Find where the given text appears and provide that cell's center as (X, Y) coordinate. 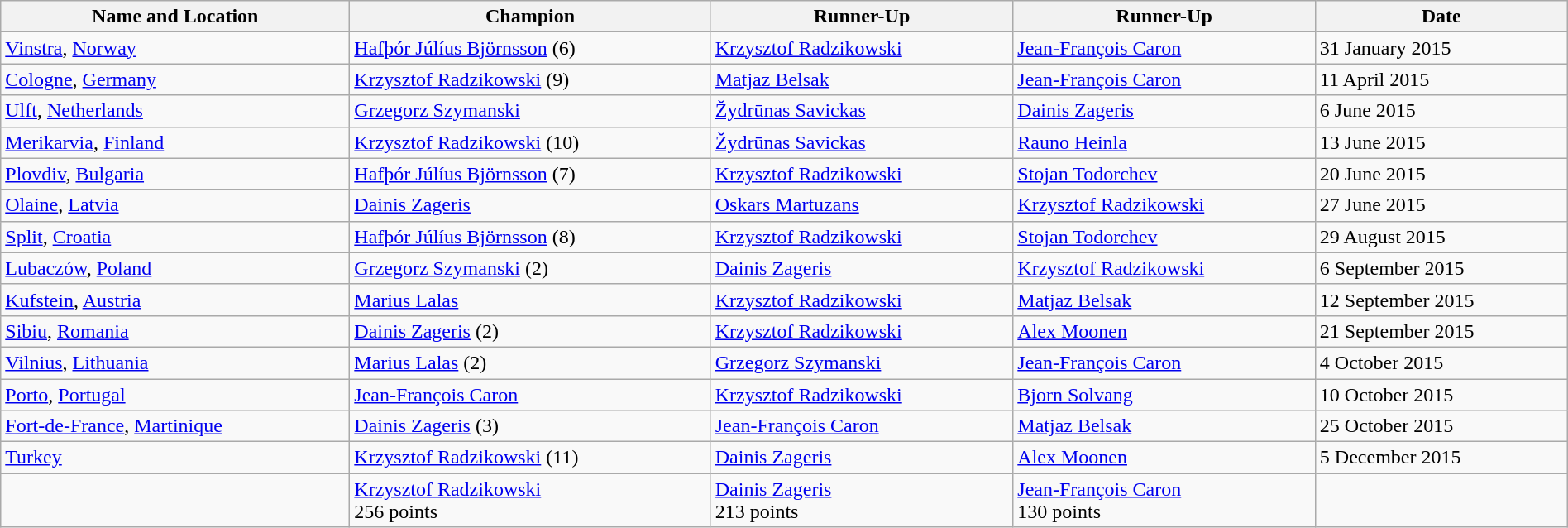
Jean-François Caron 130 points (1164, 500)
6 September 2015 (1441, 268)
Date (1441, 17)
21 September 2015 (1441, 331)
Kufstein, Austria (175, 300)
13 June 2015 (1441, 142)
27 June 2015 (1441, 205)
Dainis Zageris (2) (530, 331)
Vinstra, Norway (175, 48)
6 June 2015 (1441, 111)
Split, Croatia (175, 237)
Lubaczów, Poland (175, 268)
Porto, Portugal (175, 395)
Name and Location (175, 17)
11 April 2015 (1441, 79)
Merikarvia, Finland (175, 142)
Krzysztof Radzikowski (11) (530, 458)
Krzysztof Radzikowski (9) (530, 79)
Dainis Zageris (3) (530, 426)
Hafþór Júlíus Björnsson (8) (530, 237)
Olaine, Latvia (175, 205)
Marius Lalas (2) (530, 362)
31 January 2015 (1441, 48)
Grzegorz Szymanski (2) (530, 268)
Sibiu, Romania (175, 331)
Cologne, Germany (175, 79)
Fort-de-France, Martinique (175, 426)
Plovdiv, Bulgaria (175, 174)
Marius Lalas (530, 300)
29 August 2015 (1441, 237)
Krzysztof Radzikowski 256 points (530, 500)
10 October 2015 (1441, 395)
Krzysztof Radzikowski (10) (530, 142)
Ulft, Netherlands (175, 111)
Bjorn Solvang (1164, 395)
Hafþór Júlíus Björnsson (7) (530, 174)
20 June 2015 (1441, 174)
5 December 2015 (1441, 458)
Hafþór Júlíus Björnsson (6) (530, 48)
12 September 2015 (1441, 300)
4 October 2015 (1441, 362)
Oskars Martuzans (862, 205)
Turkey (175, 458)
Rauno Heinla (1164, 142)
Vilnius, Lithuania (175, 362)
Champion (530, 17)
Dainis Zageris 213 points (862, 500)
25 October 2015 (1441, 426)
